Provide the (x, y) coordinate of the cell's center where the given text is located.  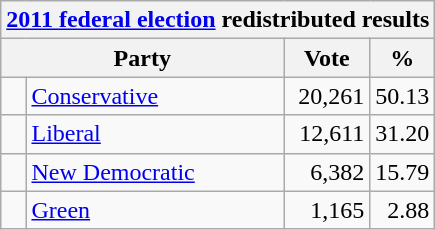
20,261 (327, 96)
Conservative (155, 96)
2011 federal election redistributed results (218, 20)
% (402, 58)
6,382 (327, 172)
Party (142, 58)
2.88 (402, 210)
50.13 (402, 96)
12,611 (327, 134)
Vote (327, 58)
New Democratic (155, 172)
31.20 (402, 134)
Green (155, 210)
Liberal (155, 134)
15.79 (402, 172)
1,165 (327, 210)
